From the cell containing the given text, extract its center point as (X, Y) coordinate. 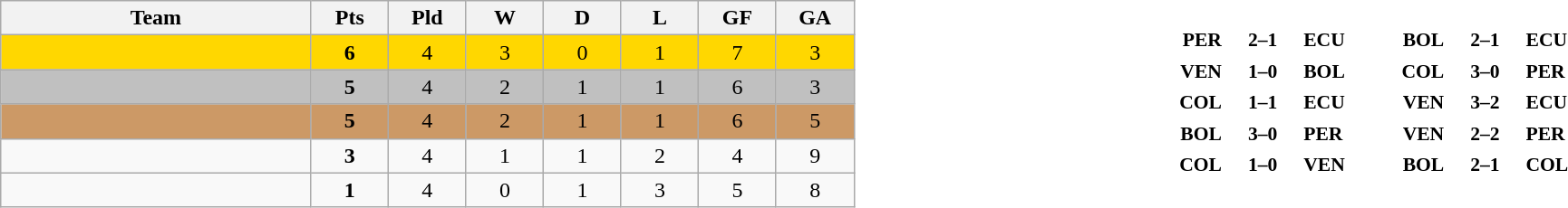
1–1 (1263, 103)
L (660, 18)
8 (815, 190)
2–2 (1485, 134)
GF (738, 18)
9 (815, 156)
Team (156, 18)
GA (815, 18)
W (505, 18)
7 (738, 52)
Pld (428, 18)
3–2 (1485, 103)
D (583, 18)
Pts (350, 18)
